Search for the cell housing the specified text and yield its [x, y] center coordinate. 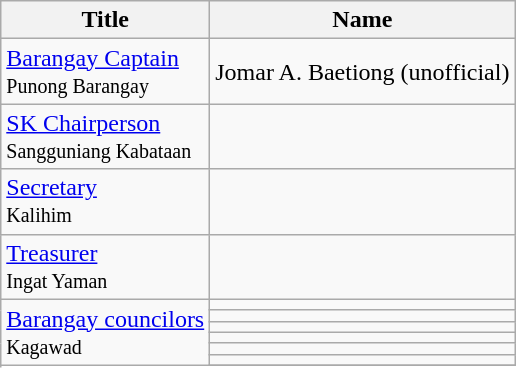
SecretaryKalihim [106, 202]
SK ChairpersonSangguniang Kabataan [106, 136]
Title [106, 20]
Jomar A. Baetiong (unofficial) [362, 72]
TreasurerIngat Yaman [106, 266]
Barangay CaptainPunong Barangay [106, 72]
Name [362, 20]
Barangay councilorsKagawad [106, 332]
